Identify which cell holds the provided text, then report its (x, y) central coordinate. 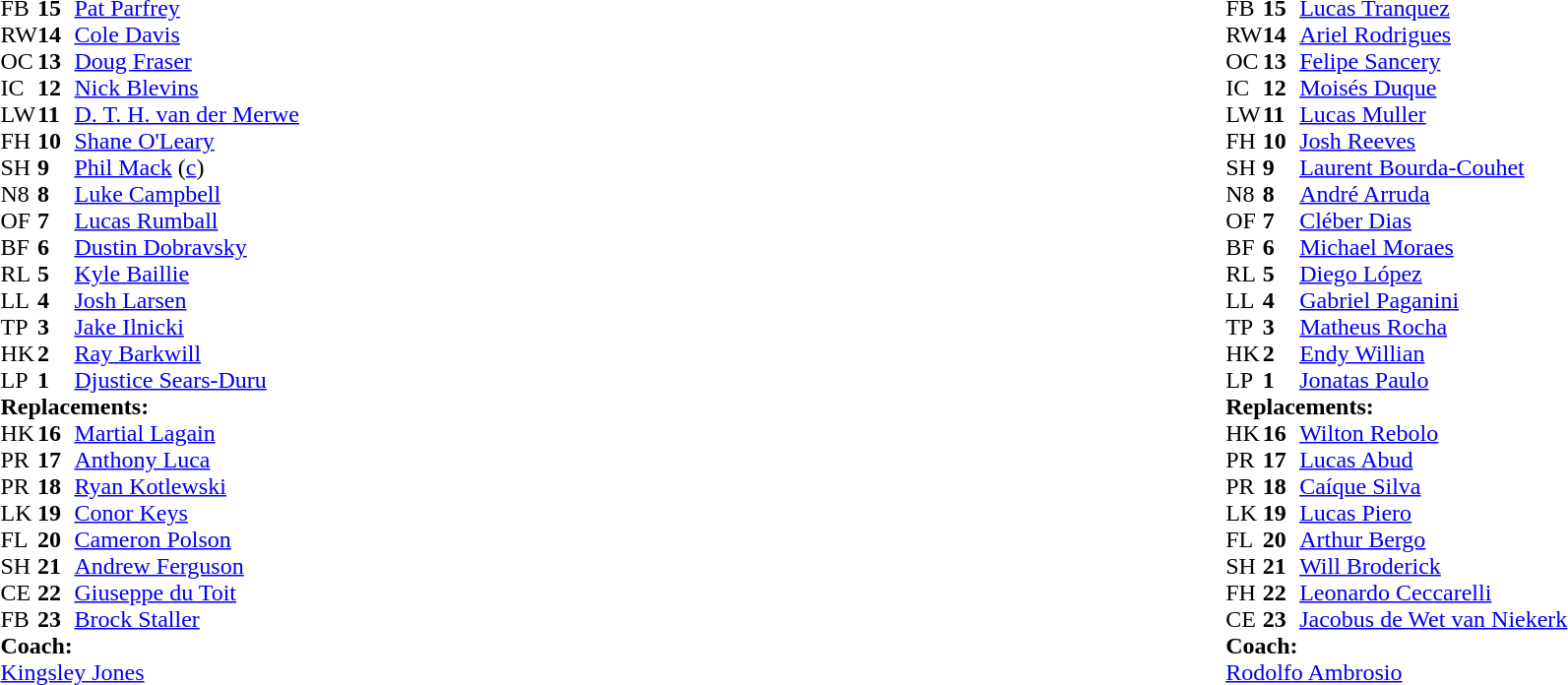
Lucas Piero (1433, 514)
Ray Barkwill (187, 354)
Conor Keys (187, 514)
Jake Ilnicki (187, 327)
Lucas Abud (1433, 461)
Endy Willian (1433, 354)
Will Broderick (1433, 567)
Phil Mack (c) (187, 167)
Andrew Ferguson (187, 567)
Arthur Bergo (1433, 539)
Josh Larsen (187, 301)
Michael Moraes (1433, 248)
Ryan Kotlewski (187, 486)
Dustin Dobravsky (187, 248)
Jacobus de Wet van Niekerk (1433, 620)
Ariel Rodrigues (1433, 35)
Lucas Rumball (187, 220)
Cole Davis (187, 35)
Kyle Baillie (187, 274)
Diego López (1433, 274)
André Arruda (1433, 195)
Luke Campbell (187, 195)
Moisés Duque (1433, 89)
Caíque Silva (1433, 486)
Felipe Sancery (1433, 61)
Cameron Polson (187, 539)
Giuseppe du Toit (187, 592)
D. T. H. van der Merwe (187, 114)
Shane O'Leary (187, 142)
Djustice Sears-Duru (187, 380)
Matheus Rocha (1433, 327)
Doug Fraser (187, 61)
Wilton Rebolo (1433, 433)
Nick Blevins (187, 89)
Lucas Muller (1433, 114)
Brock Staller (187, 620)
Laurent Bourda-Couhet (1433, 167)
Jonatas Paulo (1433, 380)
Josh Reeves (1433, 142)
Cléber Dias (1433, 220)
Martial Lagain (187, 433)
FB (19, 620)
Leonardo Ceccarelli (1433, 592)
Gabriel Paganini (1433, 301)
Anthony Luca (187, 461)
